From the cell containing the given text, extract its center point as (X, Y) coordinate. 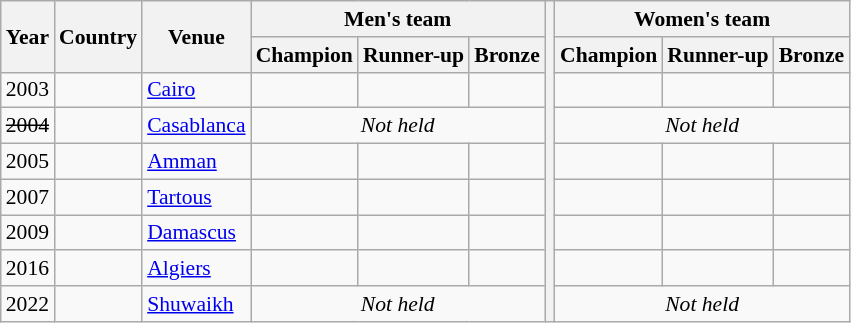
2005 (28, 162)
Year (28, 36)
Cairo (196, 90)
Amman (196, 162)
Shuwaikh (196, 304)
2009 (28, 233)
Venue (196, 36)
2007 (28, 197)
2003 (28, 90)
Tartous (196, 197)
Men's team (398, 19)
2004 (28, 126)
Casablanca (196, 126)
2016 (28, 269)
Damascus (196, 233)
Algiers (196, 269)
Country (98, 36)
Women's team (702, 19)
2022 (28, 304)
